From the cell containing the given text, extract its center point as [X, Y] coordinate. 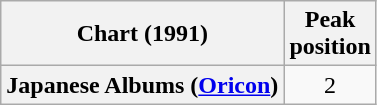
2 [330, 85]
Chart (1991) [142, 34]
Peak position [330, 34]
Japanese Albums (Oricon) [142, 85]
